Detect which cell encompasses the target text, then output its [x, y] center coordinate. 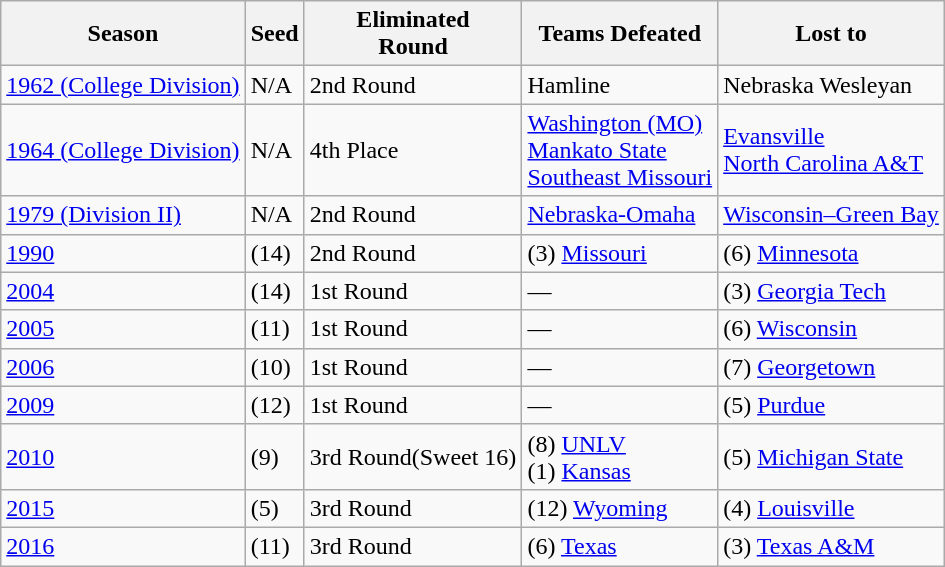
2015 [123, 508]
(6) Texas [620, 546]
Season [123, 34]
Hamline [620, 85]
Washington (MO) Mankato State Southeast Missouri [620, 150]
4th Place [413, 150]
(12) Wyoming [620, 508]
(8) UNLV (1) Kansas [620, 456]
2016 [123, 546]
2010 [123, 456]
2006 [123, 367]
3rd Round(Sweet 16) [413, 456]
1979 (Division II) [123, 215]
(10) [274, 367]
2005 [123, 329]
2004 [123, 291]
(12) [274, 405]
(6) Minnesota [832, 253]
(5) Michigan State [832, 456]
(3) Georgia Tech [832, 291]
(4) Louisville [832, 508]
Wisconsin–Green Bay [832, 215]
Lost to [832, 34]
(6) Wisconsin [832, 329]
(3) Texas A&M [832, 546]
(5) [274, 508]
1990 [123, 253]
(7) Georgetown [832, 367]
EliminatedRound [413, 34]
(5) Purdue [832, 405]
(3) Missouri [620, 253]
Seed [274, 34]
1964 (College Division) [123, 150]
Teams Defeated [620, 34]
2009 [123, 405]
1962 (College Division) [123, 85]
(9) [274, 456]
Nebraska-Omaha [620, 215]
EvansvilleNorth Carolina A&T [832, 150]
Nebraska Wesleyan [832, 85]
